Return [x, y] of the center of cell containing provided text 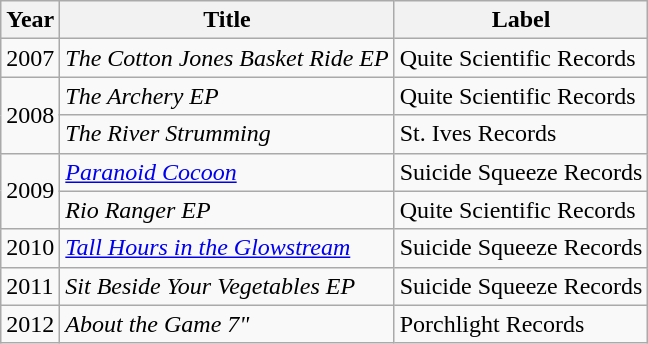
Porchlight Records [521, 324]
The Cotton Jones Basket Ride EP [227, 58]
Tall Hours in the Glowstream [227, 248]
2012 [30, 324]
2007 [30, 58]
St. Ives Records [521, 134]
About the Game 7" [227, 324]
2009 [30, 191]
2010 [30, 248]
Sit Beside Your Vegetables EP [227, 286]
Rio Ranger EP [227, 210]
Title [227, 20]
Label [521, 20]
Year [30, 20]
Paranoid Cocoon [227, 172]
2008 [30, 115]
2011 [30, 286]
The River Strumming [227, 134]
The Archery EP [227, 96]
